Search for the cell housing the specified text and yield its (x, y) center coordinate. 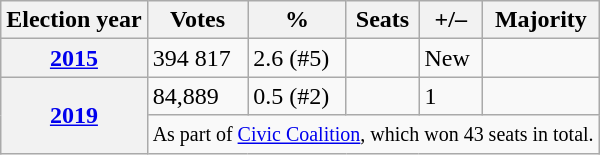
2.6 (#5) (297, 58)
2015 (74, 58)
0.5 (#2) (297, 96)
394 817 (198, 58)
2019 (74, 115)
1 (451, 96)
Majority (541, 20)
% (297, 20)
As part of Civic Coalition, which won 43 seats in total. (373, 134)
84,889 (198, 96)
Election year (74, 20)
+/– (451, 20)
Seats (382, 20)
Votes (198, 20)
New (451, 58)
